Detect which cell encompasses the target text, then output its (x, y) center coordinate. 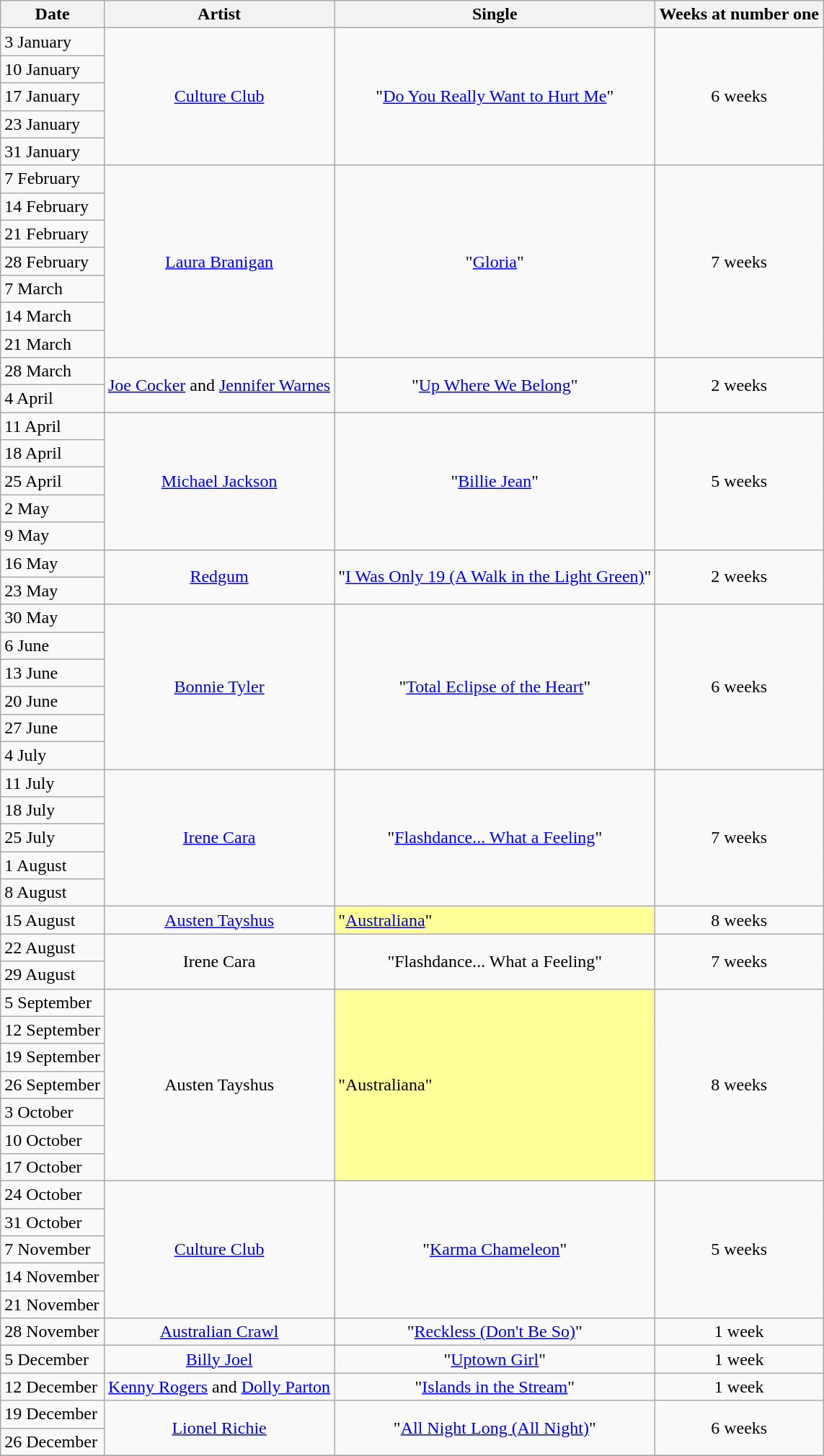
Artist (219, 14)
19 September (53, 1057)
3 January (53, 42)
Australian Crawl (219, 1332)
Date (53, 14)
Michael Jackson (219, 481)
21 February (53, 234)
22 August (53, 948)
18 July (53, 811)
4 July (53, 755)
23 May (53, 591)
18 April (53, 454)
Laura Branigan (219, 261)
21 November (53, 1305)
28 February (53, 261)
17 January (53, 97)
14 February (53, 206)
25 April (53, 481)
7 March (53, 288)
31 January (53, 151)
11 April (53, 426)
28 November (53, 1332)
"All Night Long (All Night)" (495, 1428)
25 July (53, 838)
10 October (53, 1139)
7 February (53, 179)
Single (495, 14)
Weeks at number one (740, 14)
14 March (53, 316)
4 April (53, 399)
27 June (53, 728)
"Karma Chameleon" (495, 1249)
"I Was Only 19 (A Walk in the Light Green)" (495, 577)
8 August (53, 893)
15 August (53, 920)
"Up Where We Belong" (495, 385)
26 September (53, 1085)
17 October (53, 1167)
6 June (53, 645)
"Gloria" (495, 261)
"Uptown Girl" (495, 1359)
13 June (53, 673)
28 March (53, 371)
Lionel Richie (219, 1428)
1 August (53, 865)
2 May (53, 508)
"Total Eclipse of the Heart" (495, 687)
"Do You Really Want to Hurt Me" (495, 97)
5 December (53, 1359)
20 June (53, 700)
31 October (53, 1222)
19 December (53, 1414)
12 September (53, 1030)
14 November (53, 1277)
26 December (53, 1442)
Bonnie Tyler (219, 687)
11 July (53, 782)
16 May (53, 563)
"Islands in the Stream" (495, 1387)
Kenny Rogers and Dolly Parton (219, 1387)
24 October (53, 1194)
23 January (53, 124)
10 January (53, 69)
Joe Cocker and Jennifer Warnes (219, 385)
"Billie Jean" (495, 481)
30 May (53, 618)
29 August (53, 975)
3 October (53, 1112)
5 September (53, 1002)
"Reckless (Don't Be So)" (495, 1332)
Billy Joel (219, 1359)
Redgum (219, 577)
7 November (53, 1250)
9 May (53, 536)
12 December (53, 1387)
21 March (53, 344)
